Return the (X, Y) coordinate for the center point of the cell that contains the specified text.  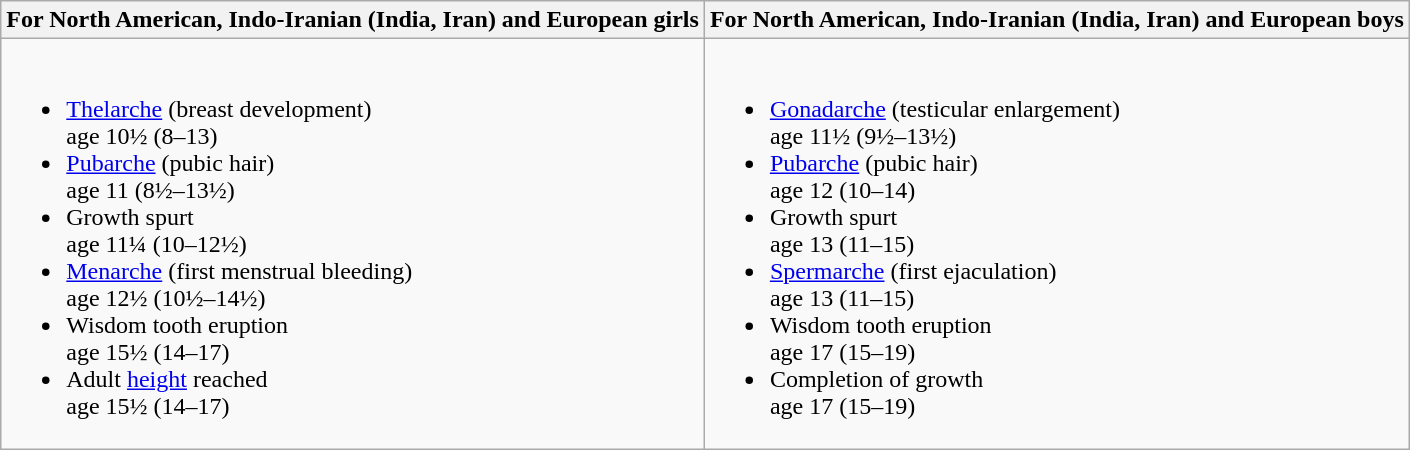
For North American, Indo-Iranian (India, Iran) and European girls (353, 20)
For North American, Indo-Iranian (India, Iran) and European boys (1056, 20)
